For the text-containing cell, return its midpoint in (X, Y) coordinate format. 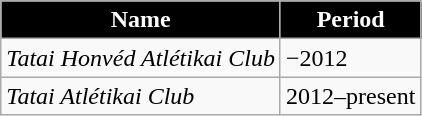
Name (141, 20)
2012–present (350, 96)
Tatai Honvéd Atlétikai Club (141, 58)
Tatai Atlétikai Club (141, 96)
Period (350, 20)
−2012 (350, 58)
